Detect which cell encompasses the target text, then output its (X, Y) center coordinate. 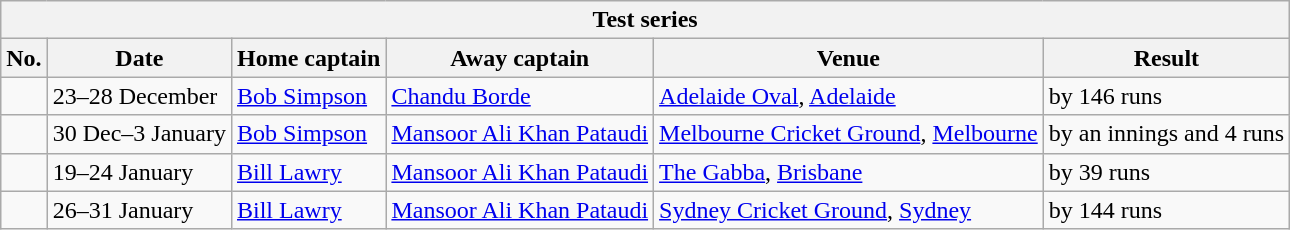
by 39 runs (1166, 172)
23–28 December (139, 96)
Date (139, 58)
Home captain (308, 58)
30 Dec–3 January (139, 134)
The Gabba, Brisbane (849, 172)
Adelaide Oval, Adelaide (849, 96)
by 146 runs (1166, 96)
Test series (646, 20)
by 144 runs (1166, 210)
Result (1166, 58)
19–24 January (139, 172)
Venue (849, 58)
26–31 January (139, 210)
No. (24, 58)
Away captain (520, 58)
Melbourne Cricket Ground, Melbourne (849, 134)
by an innings and 4 runs (1166, 134)
Sydney Cricket Ground, Sydney (849, 210)
Chandu Borde (520, 96)
